Identify which cell holds the provided text, then report its (X, Y) central coordinate. 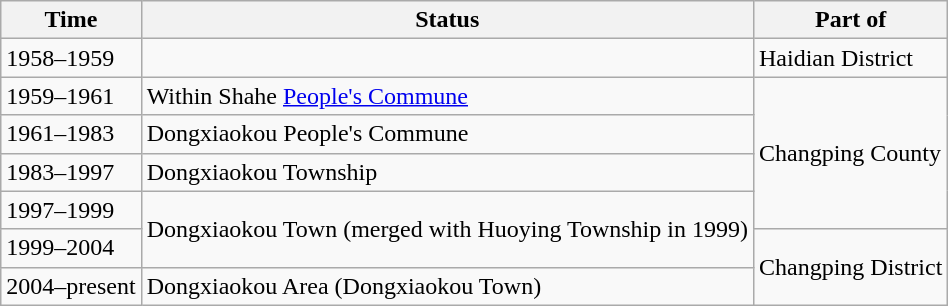
Haidian District (850, 58)
Dongxiaokou People's Commune (447, 134)
1999–2004 (71, 248)
Dongxiaokou Township (447, 172)
Part of (850, 20)
Changping County (850, 153)
Within Shahe People's Commune (447, 96)
Time (71, 20)
2004–present (71, 286)
1961–1983 (71, 134)
Dongxiaokou Town (merged with Huoying Township in 1999) (447, 229)
1959–1961 (71, 96)
1958–1959 (71, 58)
Dongxiaokou Area (Dongxiaokou Town) (447, 286)
1997–1999 (71, 210)
Status (447, 20)
Changping District (850, 267)
1983–1997 (71, 172)
